Scan for the cell matching the given text and deliver its (x, y) coordinate at center. 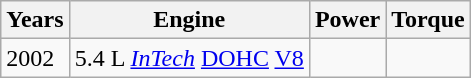
Engine (189, 20)
Years (35, 20)
2002 (35, 58)
Torque (428, 20)
5.4 L InTech DOHC V8 (189, 58)
Power (347, 20)
